From the cell containing the given text, extract its center point as [X, Y] coordinate. 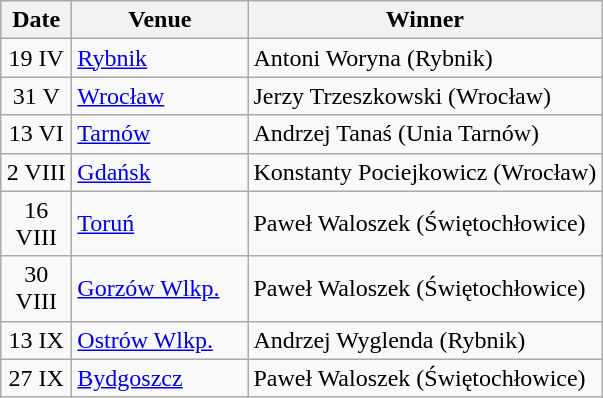
Jerzy Trzeszkowski (Wrocław) [425, 96]
13 VI [36, 134]
Ostrów Wlkp. [160, 340]
31 V [36, 96]
30 VIII [36, 288]
Gdańsk [160, 172]
Andrzej Tanaś (Unia Tarnów) [425, 134]
Rybnik [160, 58]
Bydgoszcz [160, 378]
Konstanty Pociejkowicz (Wrocław) [425, 172]
Toruń [160, 224]
27 IX [36, 378]
Venue [160, 20]
13 IX [36, 340]
19 IV [36, 58]
Andrzej Wyglenda (Rybnik) [425, 340]
Wrocław [160, 96]
Gorzów Wlkp. [160, 288]
16 VIII [36, 224]
Antoni Woryna (Rybnik) [425, 58]
Winner [425, 20]
2 VIII [36, 172]
Tarnów [160, 134]
Date [36, 20]
